Find where the given text appears and provide that cell's center as (X, Y) coordinate. 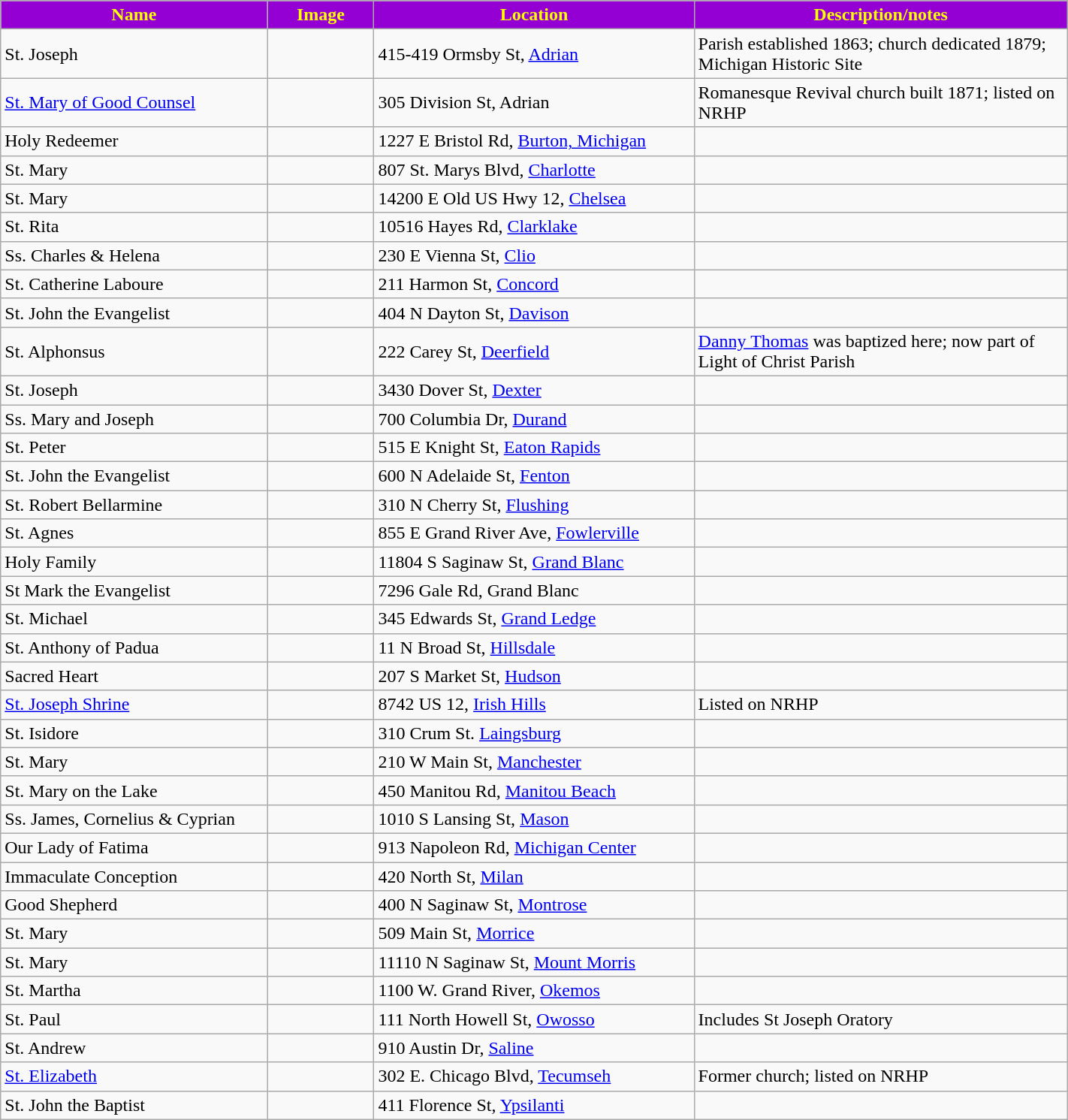
7296 Gale Rd, Grand Blanc (534, 590)
415-419 Ormsby St, Adrian (534, 54)
400 N Saginaw St, Montrose (534, 905)
Ss. Mary and Joseph (134, 418)
420 North St, Milan (534, 877)
Location (534, 15)
305 Division St, Adrian (534, 102)
Holy Redeemer (134, 141)
St. Joseph Shrine (134, 705)
St. Peter (134, 448)
11804 S Saginaw St, Grand Blanc (534, 562)
11110 N Saginaw St, Mount Morris (534, 962)
3430 Dover St, Dexter (534, 390)
Danny Thomas was baptized here; now part of Light of Christ Parish (880, 352)
St. John the Baptist (134, 1105)
Parish established 1863; church dedicated 1879; Michigan Historic Site (880, 54)
St. Elizabeth (134, 1076)
111 North Howell St, Owosso (534, 1019)
10516 Hayes Rd, Clarklake (534, 227)
1100 W. Grand River, Okemos (534, 991)
11 N Broad St, Hillsdale (534, 648)
345 Edwards St, Grand Ledge (534, 619)
411 Florence St, Ypsilanti (534, 1105)
St. Paul (134, 1019)
600 N Adelaide St, Fenton (534, 476)
Ss. James, Cornelius & Cyprian (134, 819)
St. Robert Bellarmine (134, 505)
207 S Market St, Hudson (534, 676)
St. Michael (134, 619)
St. Rita (134, 227)
St Mark the Evangelist (134, 590)
807 St. Marys Blvd, Charlotte (534, 170)
St. Catherine Laboure (134, 284)
Listed on NRHP (880, 705)
855 E Grand River Ave, Fowlerville (534, 533)
Our Lady of Fatima (134, 847)
1227 E Bristol Rd, Burton, Michigan (534, 141)
St. Anthony of Padua (134, 648)
Name (134, 15)
St. Mary of Good Counsel (134, 102)
509 Main St, Morrice (534, 934)
St. Andrew (134, 1048)
14200 E Old US Hwy 12, Chelsea (534, 198)
Description/notes (880, 15)
St. Agnes (134, 533)
8742 US 12, Irish Hills (534, 705)
404 N Dayton St, Davison (534, 312)
Former church; listed on NRHP (880, 1076)
St. Mary on the Lake (134, 790)
222 Carey St, Deerfield (534, 352)
230 E Vienna St, Clio (534, 255)
310 Crum St. Laingsburg (534, 733)
Immaculate Conception (134, 877)
Sacred Heart (134, 676)
St. Martha (134, 991)
210 W Main St, Manchester (534, 762)
St. Alphonsus (134, 352)
913 Napoleon Rd, Michigan Center (534, 847)
St. Isidore (134, 733)
211 Harmon St, Concord (534, 284)
Good Shepherd (134, 905)
700 Columbia Dr, Durand (534, 418)
910 Austin Dr, Saline (534, 1048)
310 N Cherry St, Flushing (534, 505)
Ss. Charles & Helena (134, 255)
Includes St Joseph Oratory (880, 1019)
1010 S Lansing St, Mason (534, 819)
450 Manitou Rd, Manitou Beach (534, 790)
Romanesque Revival church built 1871; listed on NRHP (880, 102)
Image (321, 15)
515 E Knight St, Eaton Rapids (534, 448)
302 E. Chicago Blvd, Tecumseh (534, 1076)
Holy Family (134, 562)
